Extract the (X, Y) coordinate from the center of the cell holding the provided text.  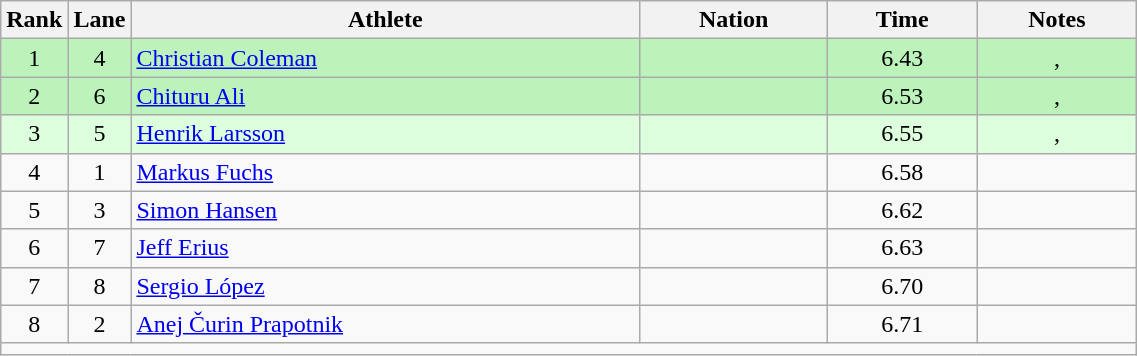
Time (902, 20)
Sergio López (386, 286)
6.70 (902, 286)
6.63 (902, 248)
6.62 (902, 210)
6.53 (902, 96)
Anej Čurin Prapotnik (386, 324)
Nation (734, 20)
6.71 (902, 324)
Chituru Ali (386, 96)
Jeff Erius (386, 248)
Athlete (386, 20)
Markus Fuchs (386, 172)
Notes (1057, 20)
Christian Coleman (386, 58)
6.55 (902, 134)
6.58 (902, 172)
Simon Hansen (386, 210)
Lane (100, 20)
Henrik Larsson (386, 134)
6.43 (902, 58)
Rank (34, 20)
